Provide the [x, y] coordinate of the cell's center where the given text is located.  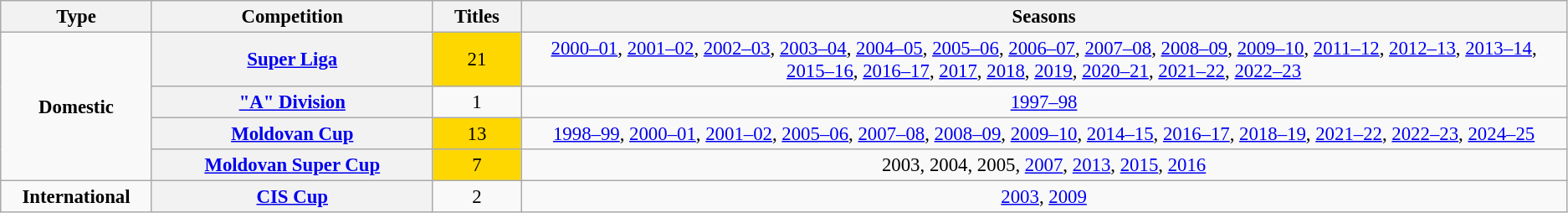
Super Liga [292, 60]
Domestic [76, 107]
2003, 2004, 2005, 2007, 2013, 2015, 2016 [1044, 165]
1997–98 [1044, 102]
Type [76, 17]
Competition [292, 17]
7 [477, 165]
Moldovan Super Cup [292, 165]
2 [477, 197]
13 [477, 134]
Seasons [1044, 17]
International [76, 197]
Moldovan Cup [292, 134]
"A" Division [292, 102]
CIS Cup [292, 197]
2003, 2009 [1044, 197]
21 [477, 60]
1998–99, 2000–01, 2001–02, 2005–06, 2007–08, 2008–09, 2009–10, 2014–15, 2016–17, 2018–19, 2021–22, 2022–23, 2024–25 [1044, 134]
1 [477, 102]
Titles [477, 17]
